For the text-containing cell, return its midpoint in [X, Y] coordinate format. 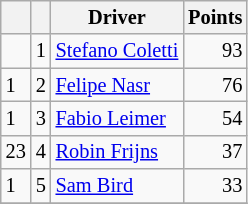
3 [41, 118]
Sam Bird [118, 186]
5 [41, 186]
Fabio Leimer [118, 118]
33 [215, 186]
93 [215, 51]
23 [16, 152]
4 [41, 152]
37 [215, 152]
54 [215, 118]
Robin Frijns [118, 152]
2 [41, 85]
Stefano Coletti [118, 51]
Points [215, 17]
Driver [118, 17]
76 [215, 85]
Felipe Nasr [118, 85]
